Determine the [x, y] coordinate at the center of the cell enclosing the given text.  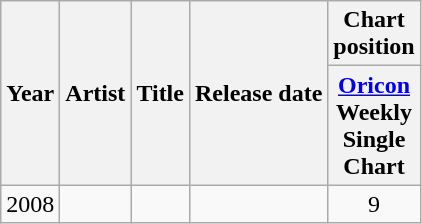
Year [30, 93]
Artist [96, 93]
2008 [30, 204]
9 [374, 204]
Chartposition [374, 34]
Title [160, 93]
Release date [258, 93]
OriconWeeklySingleChart [374, 126]
